Identify which cell holds the provided text, then report its [x, y] central coordinate. 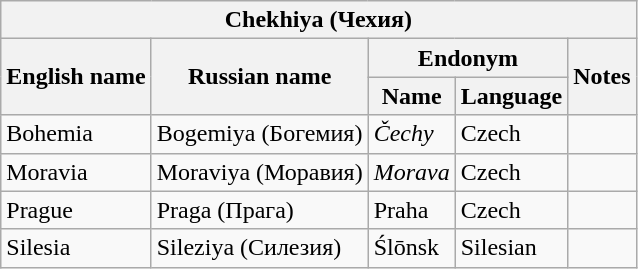
Silesian [511, 248]
Morava [412, 172]
Čechy [412, 134]
Endonym [468, 58]
Prague [76, 210]
Moraviya (Моравия) [260, 172]
Moravia [76, 172]
Notes [602, 77]
Bogemiya (Богемия) [260, 134]
Chekhiya (Чехия) [318, 20]
Ślōnsk [412, 248]
Sileziya (Силезия) [260, 248]
Praha [412, 210]
Bohemia [76, 134]
Language [511, 96]
Russian name [260, 77]
Praga (Прага) [260, 210]
English name [76, 77]
Silesia [76, 248]
Name [412, 96]
